Find where the given text appears and provide that cell's center as (x, y) coordinate. 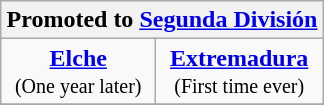
Promoted to Segunda División (162, 20)
Elche(One year later) (78, 72)
Extremadura(First time ever) (239, 72)
